Find where the given text appears and provide that cell's center as [X, Y] coordinate. 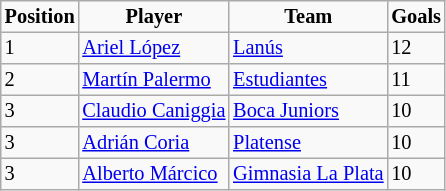
Team [308, 17]
12 [416, 48]
Boca Juniors [308, 111]
Platense [308, 143]
2 [40, 80]
Ariel López [154, 48]
Alberto Márcico [154, 174]
Gimnasia La Plata [308, 174]
1 [40, 48]
Goals [416, 17]
Player [154, 17]
Claudio Caniggia [154, 111]
Estudiantes [308, 80]
Martín Palermo [154, 80]
11 [416, 80]
Position [40, 17]
Lanús [308, 48]
Adrián Coria [154, 143]
